Pinpoint the cell where the given text exists, returning its [X, Y] midpoint coordinate. 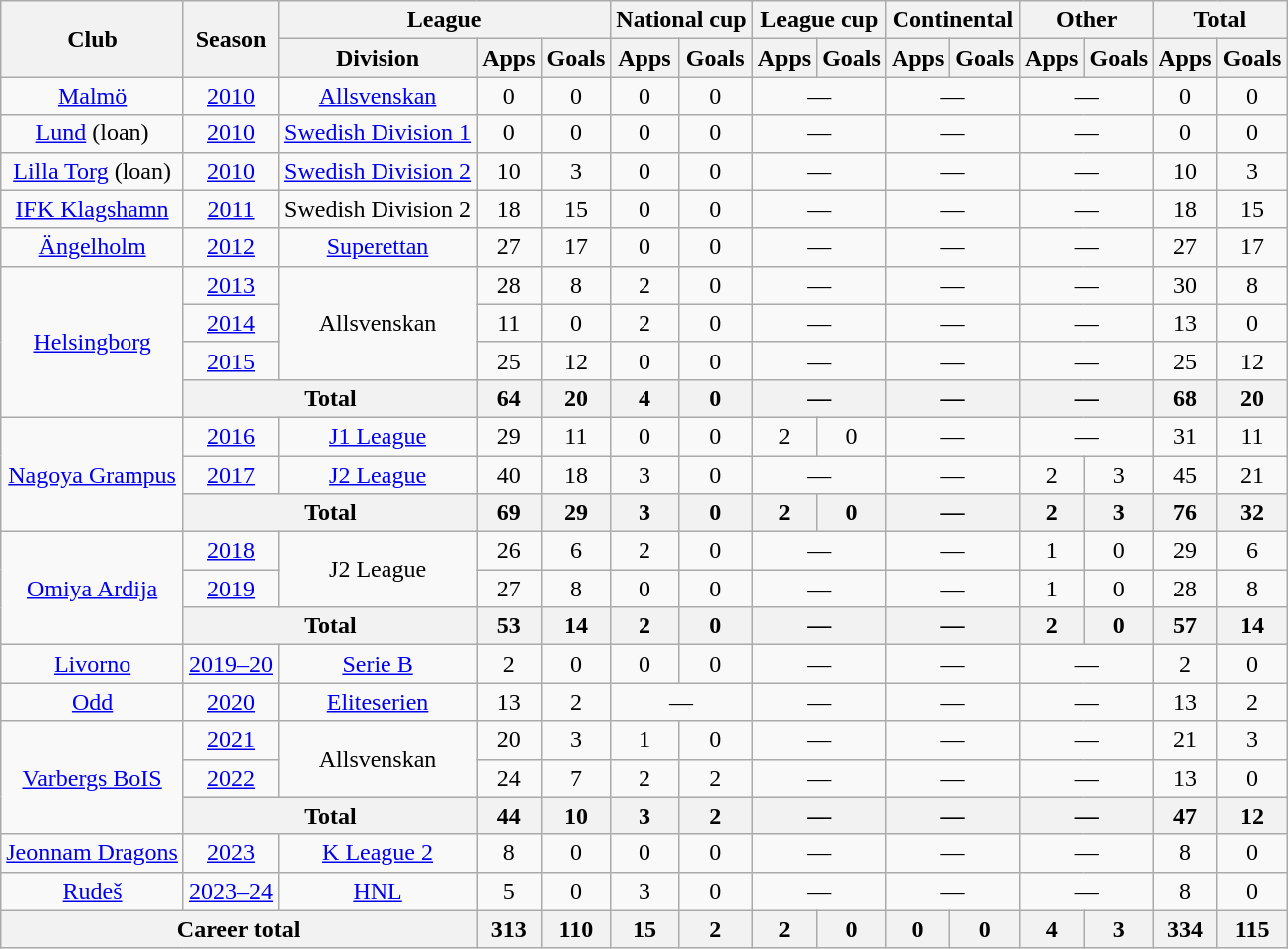
32 [1252, 513]
Omiya Ardija [93, 589]
Continental [952, 20]
J1 League [379, 436]
115 [1252, 929]
Superettan [379, 247]
Nagoya Grampus [93, 474]
Career total [239, 929]
2011 [231, 209]
2023–24 [231, 891]
Serie B [379, 664]
Other [1087, 20]
Eliteserien [379, 702]
2012 [231, 247]
2019–20 [231, 664]
HNL [379, 891]
76 [1185, 513]
47 [1185, 816]
44 [509, 816]
53 [509, 626]
313 [509, 929]
Lund (loan) [93, 133]
Odd [93, 702]
Swedish Division 1 [379, 133]
Varbergs BoIS [93, 778]
26 [509, 551]
57 [1185, 626]
5 [509, 891]
45 [1185, 475]
7 [576, 778]
2017 [231, 475]
Division [379, 58]
Season [231, 39]
National cup [681, 20]
2021 [231, 740]
2022 [231, 778]
31 [1185, 436]
68 [1185, 398]
2014 [231, 323]
Jeonnam Dragons [93, 853]
Livorno [93, 664]
334 [1185, 929]
64 [509, 398]
Lilla Torg (loan) [93, 171]
2016 [231, 436]
Club [93, 39]
2018 [231, 551]
2013 [231, 285]
2015 [231, 360]
24 [509, 778]
League cup [819, 20]
69 [509, 513]
League [444, 20]
Ängelholm [93, 247]
2020 [231, 702]
30 [1185, 285]
Rudeš [93, 891]
40 [509, 475]
2023 [231, 853]
IFK Klagshamn [93, 209]
Helsingborg [93, 342]
K League 2 [379, 853]
2019 [231, 589]
Malmö [93, 96]
110 [576, 929]
